Provide the (x, y) coordinate of the cell's center where the given text is located.  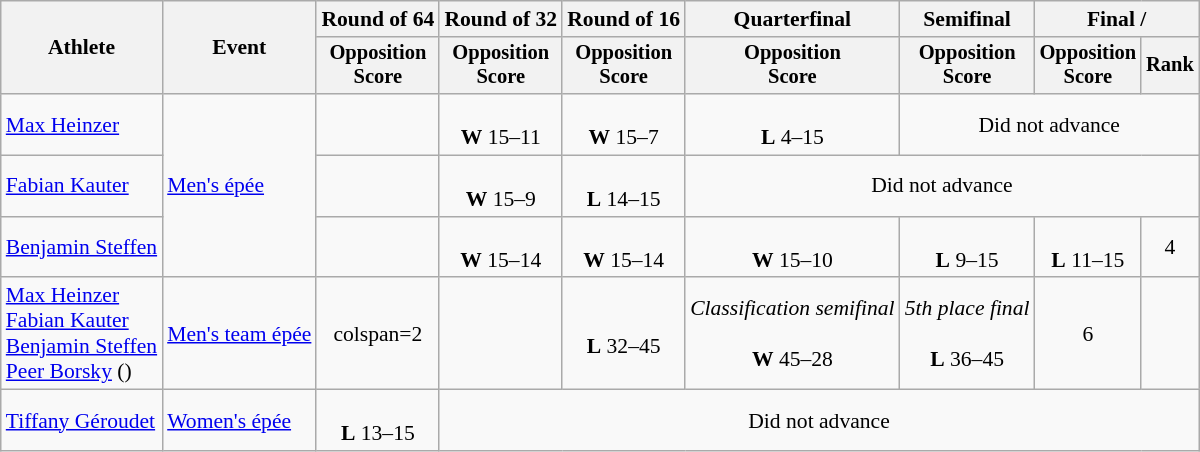
Quarterfinal (792, 19)
Fabian Kauter (82, 186)
Max HeinzerFabian KauterBenjamin SteffenPeer Borsky () (82, 334)
Men's team épée (239, 334)
Rank (1170, 66)
Classification semifinalW 45–28 (792, 334)
Men's épée (239, 186)
W 15–7 (624, 124)
Athlete (82, 48)
Round of 64 (378, 19)
L 11–15 (1088, 248)
Semifinal (968, 19)
Benjamin Steffen (82, 248)
Max Heinzer (82, 124)
6 (1088, 334)
L 32–45 (624, 334)
Final / (1117, 19)
W 15–10 (792, 248)
L 4–15 (792, 124)
Event (239, 48)
4 (1170, 248)
colspan=2 (378, 334)
Women's épée (239, 420)
L 13–15 (378, 420)
Round of 32 (500, 19)
5th place finalL 36–45 (968, 334)
L 14–15 (624, 186)
W 15–11 (500, 124)
Round of 16 (624, 19)
W 15–9 (500, 186)
Tiffany Géroudet (82, 420)
L 9–15 (968, 248)
